Identify which cell holds the provided text, then report its [x, y] central coordinate. 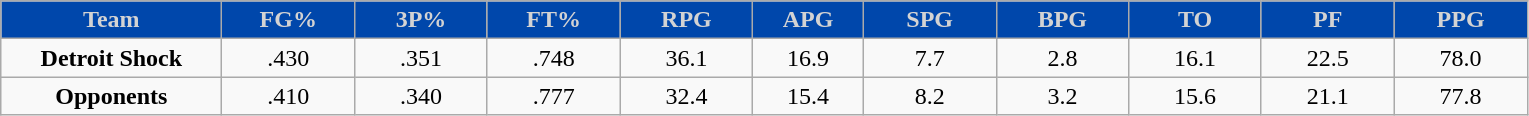
22.5 [1328, 58]
36.1 [686, 58]
78.0 [1460, 58]
.430 [288, 58]
16.9 [808, 58]
APG [808, 20]
Team [112, 20]
3.2 [1062, 96]
SPG [930, 20]
21.1 [1328, 96]
.340 [422, 96]
.410 [288, 96]
BPG [1062, 20]
32.4 [686, 96]
15.4 [808, 96]
RPG [686, 20]
2.8 [1062, 58]
15.6 [1196, 96]
Detroit Shock [112, 58]
.351 [422, 58]
77.8 [1460, 96]
16.1 [1196, 58]
Opponents [112, 96]
FG% [288, 20]
.777 [554, 96]
PF [1328, 20]
7.7 [930, 58]
TO [1196, 20]
PPG [1460, 20]
3P% [422, 20]
8.2 [930, 96]
FT% [554, 20]
.748 [554, 58]
